Locate the cell with the specified text and output its (X, Y) center coordinate. 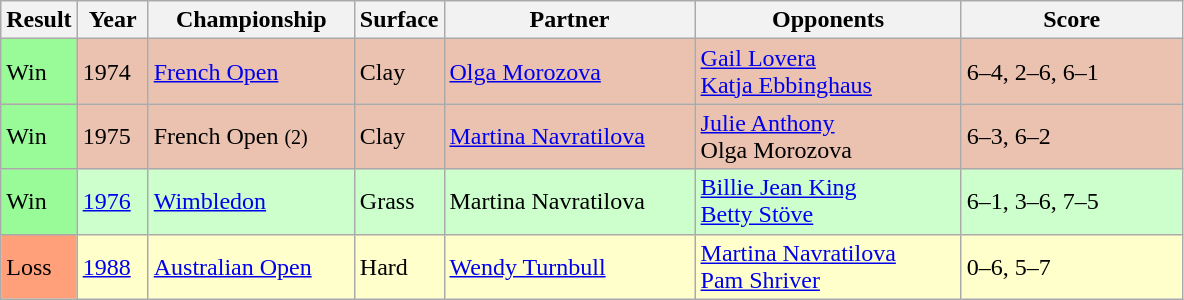
1974 (112, 72)
Loss (39, 266)
Wimbledon (251, 202)
French Open (251, 72)
6–1, 3–6, 7–5 (1072, 202)
6–4, 2–6, 6–1 (1072, 72)
Wendy Turnbull (570, 266)
Year (112, 20)
French Open (2) (251, 136)
Grass (399, 202)
Score (1072, 20)
Surface (399, 20)
Championship (251, 20)
1975 (112, 136)
6–3, 6–2 (1072, 136)
Australian Open (251, 266)
Billie Jean King Betty Stöve (828, 202)
Result (39, 20)
Partner (570, 20)
Martina Navratilova Pam Shriver (828, 266)
1976 (112, 202)
Gail Lovera Katja Ebbinghaus (828, 72)
Julie Anthony Olga Morozova (828, 136)
Hard (399, 266)
Olga Morozova (570, 72)
Opponents (828, 20)
1988 (112, 266)
0–6, 5–7 (1072, 266)
